Find where the given text appears and provide that cell's center as [X, Y] coordinate. 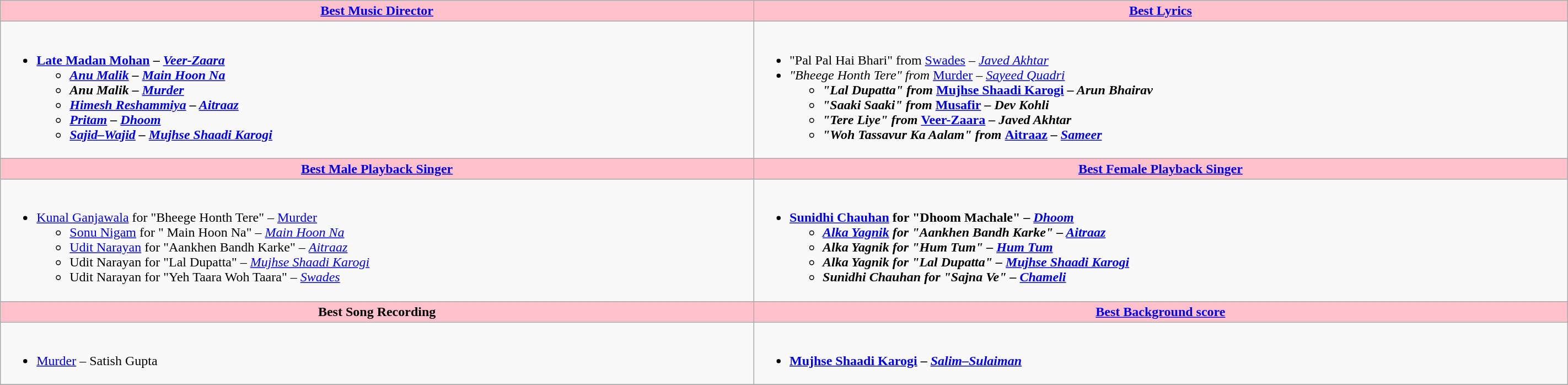
Mujhse Shaadi Karogi – Salim–Sulaiman [1160, 353]
Best Background score [1160, 312]
Best Song Recording [377, 312]
Best Female Playback Singer [1160, 169]
Best Male Playback Singer [377, 169]
Best Music Director [377, 11]
Murder – Satish Gupta [377, 353]
Best Lyrics [1160, 11]
Late Madan Mohan – Veer-ZaaraAnu Malik – Main Hoon NaAnu Malik – MurderHimesh Reshammiya – AitraazPritam – DhoomSajid–Wajid – Mujhse Shaadi Karogi [377, 90]
